Locate the cell with the specified text and output its (X, Y) center coordinate. 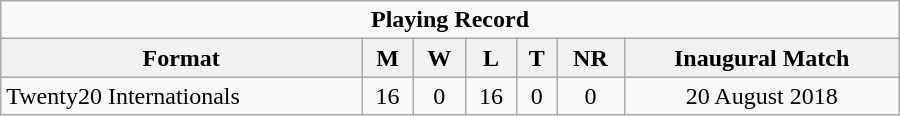
Inaugural Match (762, 58)
W (439, 58)
Playing Record (450, 20)
NR (590, 58)
Format (182, 58)
L (491, 58)
T (537, 58)
20 August 2018 (762, 96)
M (388, 58)
Twenty20 Internationals (182, 96)
